For the text-containing cell, return its midpoint in [x, y] coordinate format. 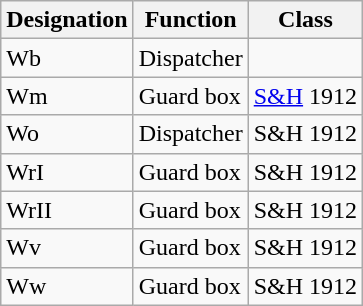
Function [190, 20]
Wo [67, 134]
Wm [67, 96]
WrII [67, 210]
Ww [67, 286]
Designation [67, 20]
WrI [67, 172]
Wv [67, 248]
Wb [67, 58]
Class [305, 20]
